Output the (x, y) coordinate of the center of the cell containing the given text.  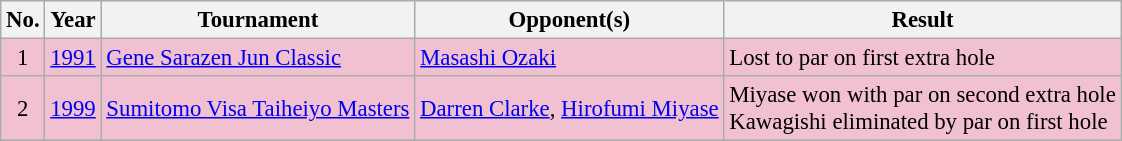
Gene Sarazen Jun Classic (258, 58)
Sumitomo Visa Taiheiyo Masters (258, 108)
Masashi Ozaki (570, 58)
Year (73, 20)
2 (23, 108)
Tournament (258, 20)
1991 (73, 58)
Miyase won with par on second extra holeKawagishi eliminated by par on first hole (922, 108)
Opponent(s) (570, 20)
Result (922, 20)
Lost to par on first extra hole (922, 58)
Darren Clarke, Hirofumi Miyase (570, 108)
1 (23, 58)
No. (23, 20)
1999 (73, 108)
